Scan for the cell matching the given text and deliver its [x, y] coordinate at center. 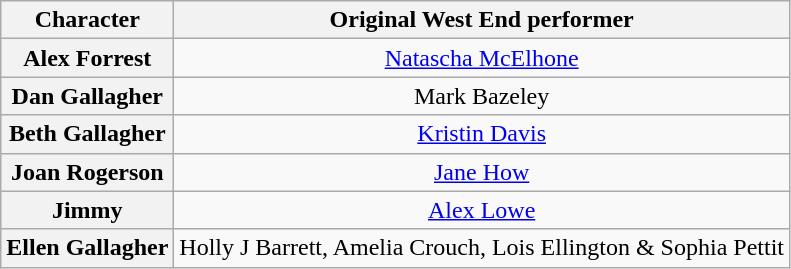
Joan Rogerson [88, 172]
Kristin Davis [482, 134]
Character [88, 20]
Dan Gallagher [88, 96]
Original West End performer [482, 20]
Alex Lowe [482, 210]
Jimmy [88, 210]
Natascha McElhone [482, 58]
Alex Forrest [88, 58]
Beth Gallagher [88, 134]
Jane How [482, 172]
Ellen Gallagher [88, 248]
Mark Bazeley [482, 96]
Holly J Barrett, Amelia Crouch, Lois Ellington & Sophia Pettit [482, 248]
